Return the (X, Y) coordinate for the center point of the cell that contains the specified text.  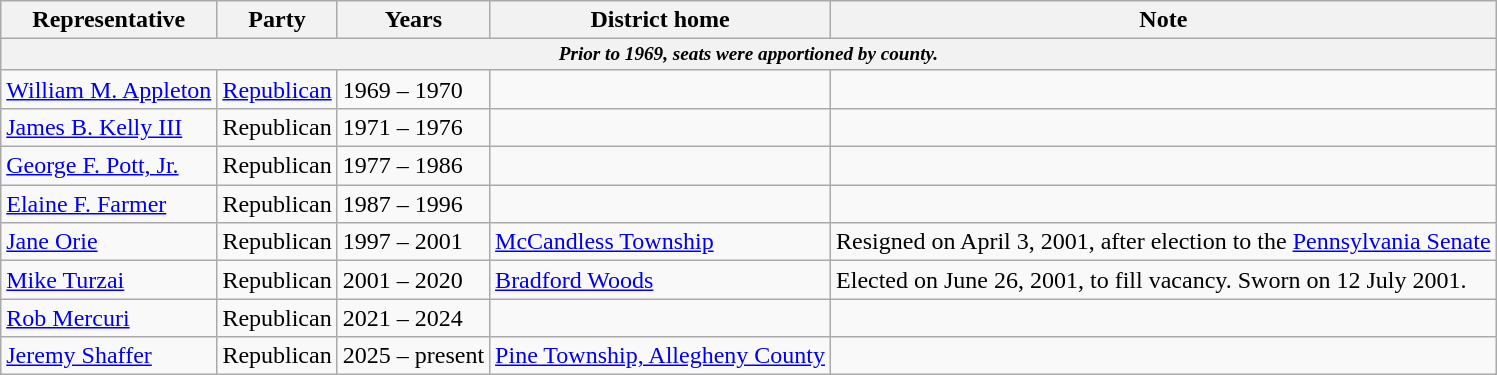
1971 – 1976 (413, 128)
William M. Appleton (109, 89)
2025 – present (413, 356)
Years (413, 20)
2001 – 2020 (413, 280)
2021 – 2024 (413, 318)
Resigned on April 3, 2001, after election to the Pennsylvania Senate (1164, 242)
1997 – 2001 (413, 242)
Prior to 1969, seats were apportioned by county. (748, 55)
Representative (109, 20)
George F. Pott, Jr. (109, 166)
1969 – 1970 (413, 89)
1987 – 1996 (413, 204)
Jeremy Shaffer (109, 356)
Jane Orie (109, 242)
Elected on June 26, 2001, to fill vacancy. Sworn on 12 July 2001. (1164, 280)
Pine Township, Allegheny County (660, 356)
James B. Kelly III (109, 128)
1977 – 1986 (413, 166)
Elaine F. Farmer (109, 204)
Bradford Woods (660, 280)
McCandless Township (660, 242)
Party (277, 20)
Mike Turzai (109, 280)
District home (660, 20)
Rob Mercuri (109, 318)
Note (1164, 20)
